Pinpoint the cell where the given text exists, returning its (X, Y) midpoint coordinate. 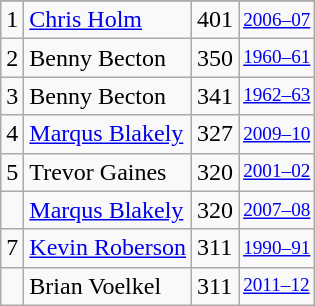
Kevin Roberson (108, 248)
341 (216, 96)
3 (12, 96)
5 (12, 172)
7 (12, 248)
327 (216, 134)
1962–63 (277, 96)
401 (216, 20)
350 (216, 58)
2006–07 (277, 20)
1990–91 (277, 248)
1 (12, 20)
1960–61 (277, 58)
Trevor Gaines (108, 172)
2 (12, 58)
2001–02 (277, 172)
4 (12, 134)
2007–08 (277, 210)
Brian Voelkel (108, 286)
2011–12 (277, 286)
2009–10 (277, 134)
Chris Holm (108, 20)
